For the text-containing cell, return its midpoint in [x, y] coordinate format. 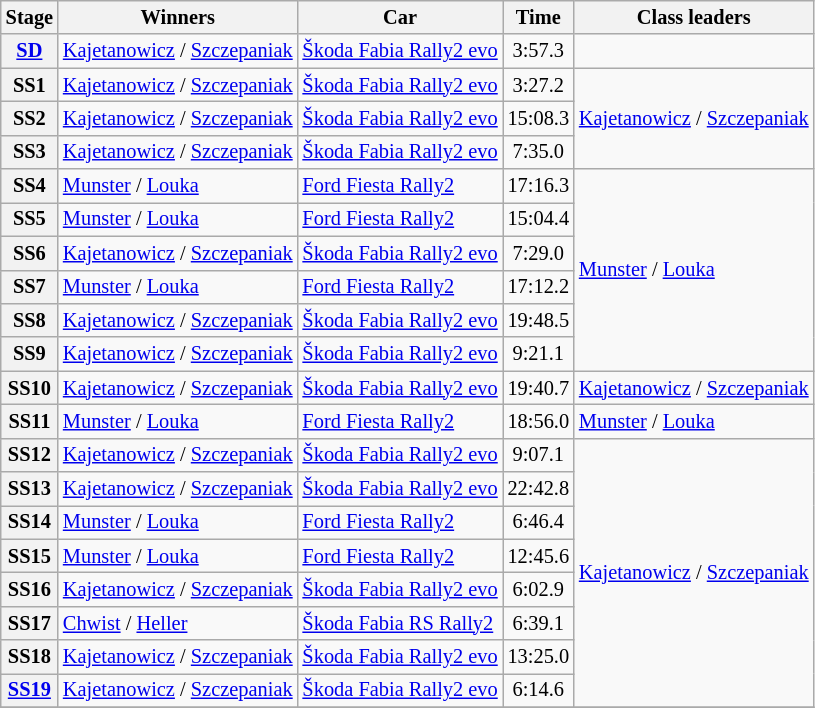
SS17 [30, 623]
SS18 [30, 657]
SS7 [30, 287]
3:57.3 [538, 51]
6:14.6 [538, 690]
15:04.4 [538, 219]
SS14 [30, 522]
SS10 [30, 388]
SD [30, 51]
SS6 [30, 253]
18:56.0 [538, 421]
SS8 [30, 320]
SS15 [30, 556]
SS4 [30, 186]
SS12 [30, 455]
12:45.6 [538, 556]
Stage [30, 17]
SS16 [30, 589]
6:02.9 [538, 589]
6:39.1 [538, 623]
SS9 [30, 354]
Class leaders [694, 17]
17:16.3 [538, 186]
SS11 [30, 421]
SS2 [30, 118]
13:25.0 [538, 657]
SS13 [30, 489]
9:21.1 [538, 354]
Winners [178, 17]
Chwist / Heller [178, 623]
6:46.4 [538, 522]
Škoda Fabia RS Rally2 [400, 623]
15:08.3 [538, 118]
22:42.8 [538, 489]
SS3 [30, 152]
7:35.0 [538, 152]
19:48.5 [538, 320]
SS19 [30, 690]
SS1 [30, 85]
19:40.7 [538, 388]
Time [538, 17]
SS5 [30, 219]
3:27.2 [538, 85]
9:07.1 [538, 455]
7:29.0 [538, 253]
Car [400, 17]
17:12.2 [538, 287]
